Identify which cell holds the provided text, then report its [x, y] central coordinate. 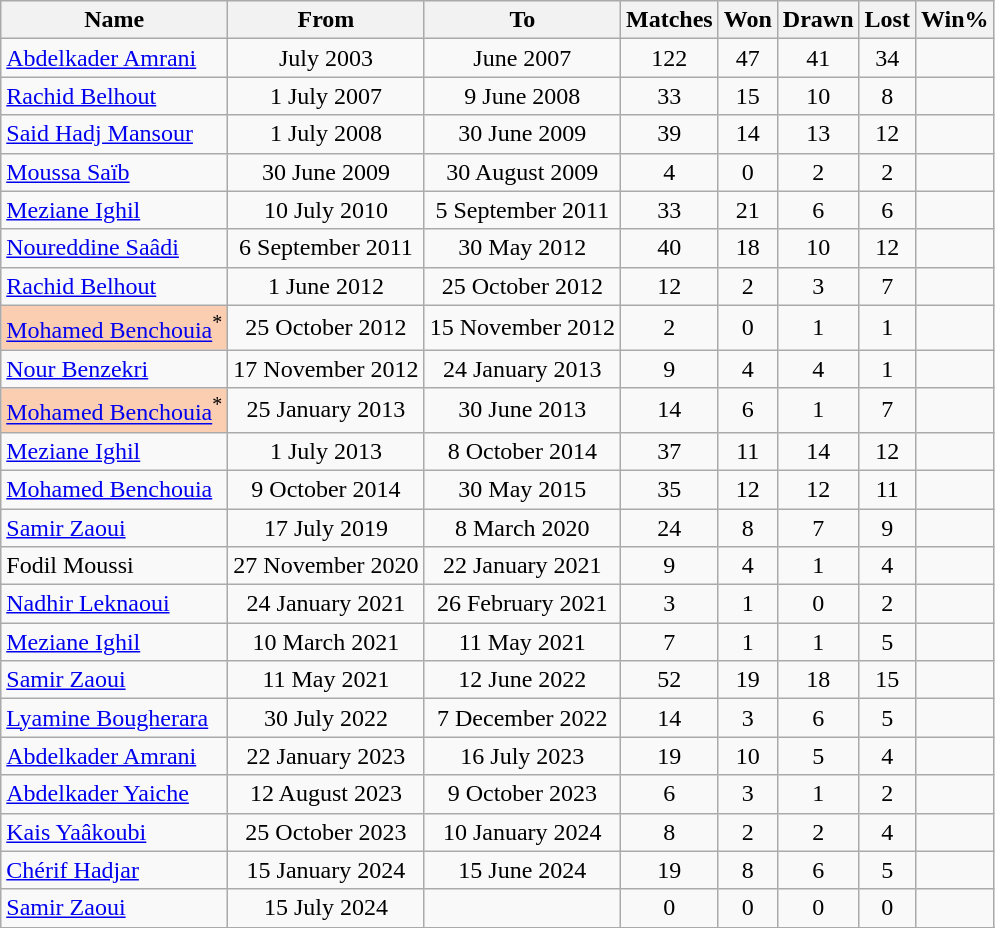
16 July 2023 [522, 756]
Abdelkader Yaiche [114, 794]
41 [818, 58]
10 March 2021 [326, 642]
37 [669, 451]
39 [669, 134]
1 June 2012 [326, 286]
10 January 2024 [522, 832]
8 October 2014 [522, 451]
30 June 2013 [522, 410]
Name [114, 20]
Noureddine Saâdi [114, 248]
15 July 2024 [326, 908]
15 June 2024 [522, 870]
Drawn [818, 20]
1 July 2008 [326, 134]
22 January 2021 [522, 566]
35 [669, 489]
47 [748, 58]
26 February 2021 [522, 604]
July 2003 [326, 58]
To [522, 20]
Lyamine Bougherara [114, 718]
9 October 2023 [522, 794]
30 May 2012 [522, 248]
17 July 2019 [326, 528]
15 November 2012 [522, 328]
22 January 2023 [326, 756]
21 [748, 210]
Moussa Saïb [114, 172]
Fodil Moussi [114, 566]
Kais Yaâkoubi [114, 832]
17 November 2012 [326, 369]
8 March 2020 [522, 528]
10 July 2010 [326, 210]
30 August 2009 [522, 172]
9 June 2008 [522, 96]
Nadhir Leknaoui [114, 604]
24 January 2021 [326, 604]
June 2007 [522, 58]
From [326, 20]
1 July 2013 [326, 451]
30 May 2015 [522, 489]
7 December 2022 [522, 718]
25 October 2023 [326, 832]
Lost [887, 20]
15 January 2024 [326, 870]
12 June 2022 [522, 680]
13 [818, 134]
27 November 2020 [326, 566]
Win% [954, 20]
25 January 2013 [326, 410]
Won [748, 20]
30 July 2022 [326, 718]
34 [887, 58]
24 [669, 528]
9 October 2014 [326, 489]
12 August 2023 [326, 794]
5 September 2011 [522, 210]
Nour Benzekri [114, 369]
Matches [669, 20]
1 July 2007 [326, 96]
24 January 2013 [522, 369]
52 [669, 680]
Chérif Hadjar [114, 870]
40 [669, 248]
6 September 2011 [326, 248]
Mohamed Benchouia [114, 489]
Said Hadj Mansour [114, 134]
122 [669, 58]
